Capture the cell that displays the provided text and extract its (X, Y) central coordinate. 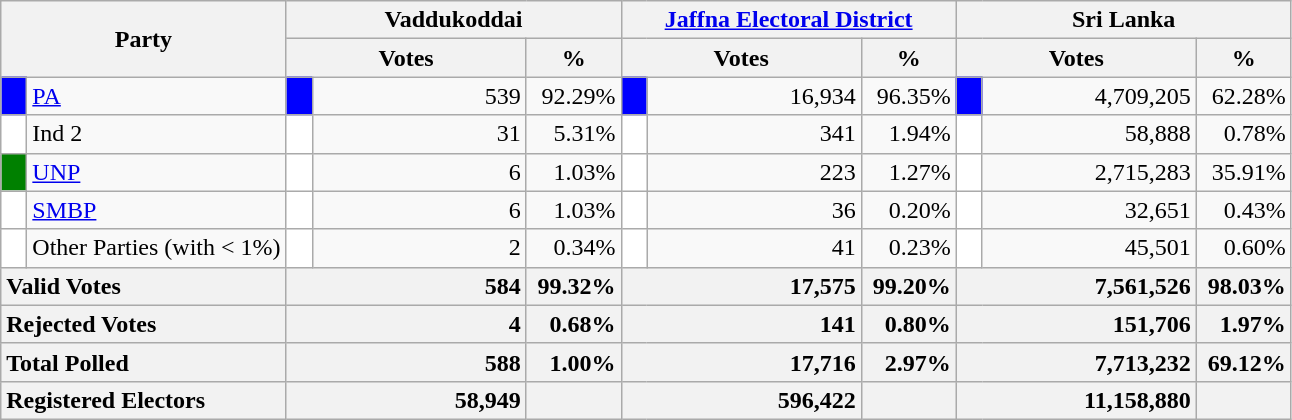
1.97% (1244, 324)
151,706 (1076, 324)
45,501 (1089, 248)
58,888 (1089, 134)
0.43% (1244, 210)
341 (754, 134)
Registered Electors (144, 400)
32,651 (1089, 210)
96.35% (908, 96)
588 (406, 362)
92.29% (574, 96)
2.97% (908, 362)
99.32% (574, 286)
Other Parties (with < 1%) (156, 248)
2,715,283 (1089, 172)
62.28% (1244, 96)
7,713,232 (1076, 362)
0.60% (1244, 248)
1.94% (908, 134)
UNP (156, 172)
58,949 (406, 400)
141 (741, 324)
4 (406, 324)
Total Polled (144, 362)
31 (419, 134)
584 (406, 286)
0.23% (908, 248)
4,709,205 (1089, 96)
Jaffna Electoral District (788, 20)
2 (419, 248)
Rejected Votes (144, 324)
35.91% (1244, 172)
17,716 (741, 362)
36 (754, 210)
5.31% (574, 134)
11,158,880 (1076, 400)
98.03% (1244, 286)
223 (754, 172)
539 (419, 96)
0.78% (1244, 134)
0.34% (574, 248)
Valid Votes (144, 286)
0.80% (908, 324)
Party (144, 39)
99.20% (908, 286)
Ind 2 (156, 134)
41 (754, 248)
Sri Lanka (1124, 20)
7,561,526 (1076, 286)
596,422 (741, 400)
Vaddukoddai (454, 20)
17,575 (741, 286)
0.20% (908, 210)
1.00% (574, 362)
PA (156, 96)
69.12% (1244, 362)
0.68% (574, 324)
SMBP (156, 210)
1.27% (908, 172)
16,934 (754, 96)
